Find where the given text appears and provide that cell's center as (x, y) coordinate. 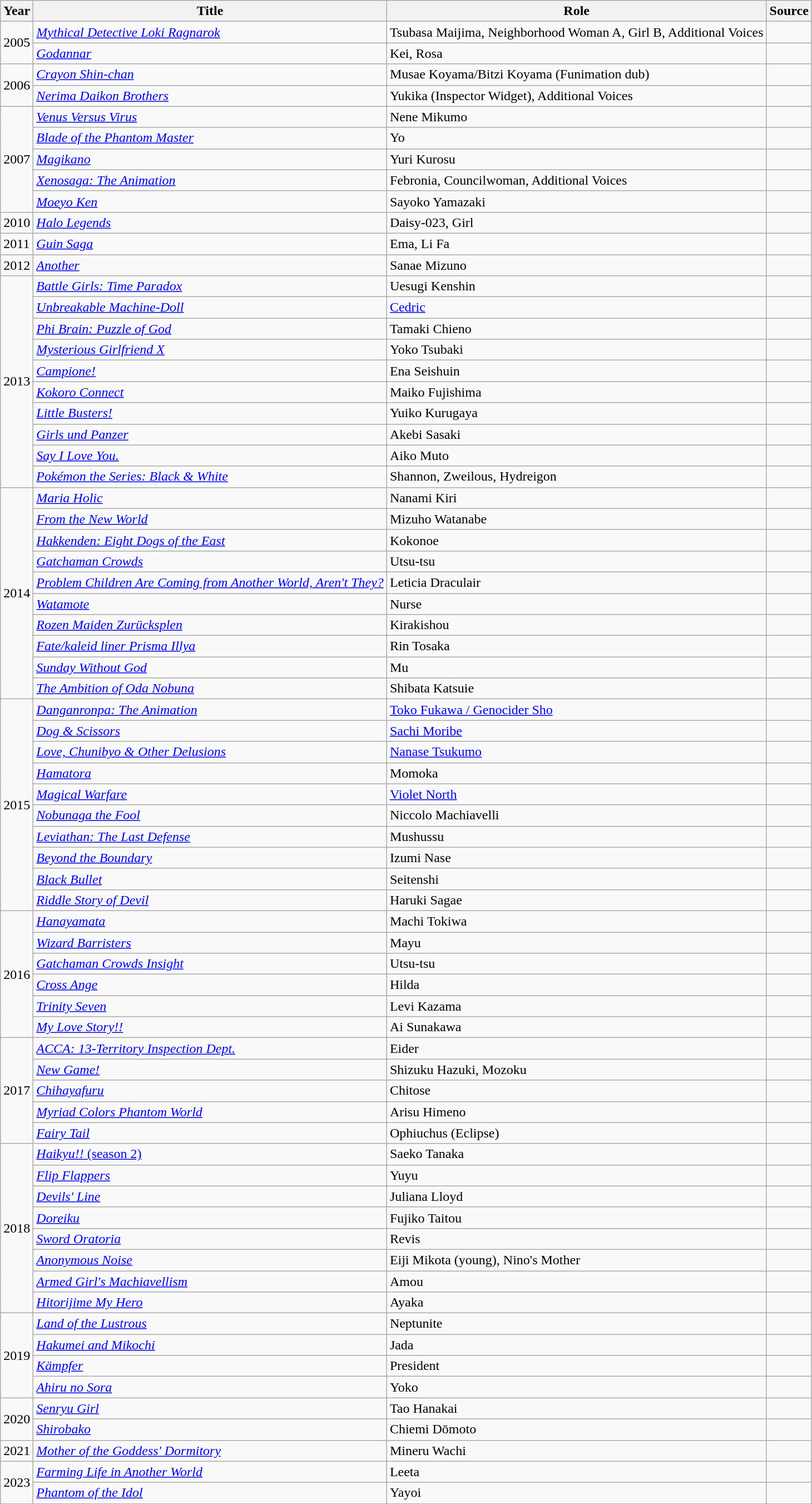
Sword Oratoria (210, 1239)
Xenosaga: The Animation (210, 180)
Ayaka (576, 1303)
Nerima Daikon Brothers (210, 96)
Sachi Moribe (576, 731)
Ena Seishuin (576, 371)
2013 (17, 382)
2023 (17, 1482)
Leeta (576, 1472)
Rin Tosaka (576, 646)
Love, Chunibyo & Other Delusions (210, 752)
Leviathan: The Last Defense (210, 837)
Yo (576, 138)
Levi Kazama (576, 1006)
Mother of the Goddess' Dormitory (210, 1451)
Neptunite (576, 1324)
ACCA: 13-Territory Inspection Dept. (210, 1048)
Maria Holic (210, 498)
Girls und Panzer (210, 434)
Juliana Lloyd (576, 1196)
Tsubasa Maijima, Neighborhood Woman A, Girl B, Additional Voices (576, 32)
2011 (17, 244)
Sunday Without God (210, 667)
Violet North (576, 794)
Blade of the Phantom Master (210, 138)
Watamote (210, 603)
Kokoro Connect (210, 392)
Godannar (210, 53)
Jada (576, 1345)
Venus Versus Virus (210, 117)
Source (789, 11)
Toko Fukawa / Genocider Sho (576, 710)
2019 (17, 1355)
Kei, Rosa (576, 53)
Moeyo Ken (210, 201)
Shibata Katsuie (576, 689)
Febronia, Councilwoman, Additional Voices (576, 180)
Haikyu!! (season 2) (210, 1154)
Arisu Himeno (576, 1112)
2020 (17, 1419)
Uesugi Kenshin (576, 286)
Daisy-023, Girl (576, 222)
2021 (17, 1451)
Nobunaga the Fool (210, 815)
2012 (17, 265)
2015 (17, 805)
Shannon, Zweilous, Hydreigon (576, 477)
Title (210, 11)
Guin Saga (210, 244)
Chihayafuru (210, 1091)
Farming Life in Another World (210, 1472)
Nanami Kiri (576, 498)
Pokémon the Series: Black & White (210, 477)
Tao Hanakai (576, 1408)
Aiko Muto (576, 456)
Nene Mikumo (576, 117)
2007 (17, 159)
Mythical Detective Loki Ragnarok (210, 32)
Myriad Colors Phantom World (210, 1112)
Ahiru no Sora (210, 1387)
Trinity Seven (210, 1006)
2010 (17, 222)
Land of the Lustrous (210, 1324)
Musae Koyama/Bitzi Koyama (Funimation dub) (576, 75)
Fairy Tail (210, 1133)
Nurse (576, 603)
Phantom of the Idol (210, 1493)
Seitenshi (576, 879)
Haruki Sagae (576, 900)
2014 (17, 593)
2017 (17, 1091)
Saeko Tanaka (576, 1154)
Hakkenden: Eight Dogs of the East (210, 540)
Magical Warfare (210, 794)
Chiemi Dōmoto (576, 1429)
Hamatora (210, 773)
Ai Sunakawa (576, 1027)
Kokonoe (576, 540)
Kämpfer (210, 1366)
Cedric (576, 308)
Yuiko Kurugaya (576, 413)
Revis (576, 1239)
Magikano (210, 159)
Mushussu (576, 837)
Ema, Li Fa (576, 244)
Wizard Barristers (210, 943)
Senryu Girl (210, 1408)
Eiji Mikota (young), Nino's Mother (576, 1260)
2006 (17, 85)
Niccolo Machiavelli (576, 815)
Battle Girls: Time Paradox (210, 286)
2016 (17, 974)
Yoko (576, 1387)
Crayon Shin-chan (210, 75)
Beyond the Boundary (210, 858)
Sanae Mizuno (576, 265)
Mysterious Girlfriend X (210, 350)
Mizuho Watanabe (576, 519)
Shizuku Hazuki, Mozoku (576, 1070)
Riddle Story of Devil (210, 900)
Role (576, 11)
Unbreakable Machine-Doll (210, 308)
Shirobako (210, 1429)
Dog & Scissors (210, 731)
Cross Ange (210, 985)
Machi Tokiwa (576, 921)
Hilda (576, 985)
Gatchaman Crowds (210, 561)
Phi Brain: Puzzle of God (210, 329)
Yukika (Inspector Widget), Additional Voices (576, 96)
Armed Girl's Machiavellism (210, 1281)
Ophiuchus (Eclipse) (576, 1133)
Little Busters! (210, 413)
Doreiku (210, 1218)
Tamaki Chieno (576, 329)
Halo Legends (210, 222)
Rozen Maiden Zurücksplen (210, 625)
Momoka (576, 773)
My Love Story!! (210, 1027)
Mu (576, 667)
Hakumei and Mikochi (210, 1345)
Danganronpa: The Animation (210, 710)
Mayu (576, 943)
Yuri Kurosu (576, 159)
Sayoko Yamazaki (576, 201)
Amou (576, 1281)
Yoko Tsubaki (576, 350)
President (576, 1366)
Another (210, 265)
Maiko Fujishima (576, 392)
Anonymous Noise (210, 1260)
New Game! (210, 1070)
Fate/kaleid liner Prisma Illya (210, 646)
Yuyu (576, 1175)
Year (17, 11)
Hitorijime My Hero (210, 1303)
Akebi Sasaki (576, 434)
Black Bullet (210, 879)
Campione! (210, 371)
Leticia Draculair (576, 582)
Say I Love You. (210, 456)
Chitose (576, 1091)
Mineru Wachi (576, 1451)
2005 (17, 43)
Hanayamata (210, 921)
Eider (576, 1048)
Devils' Line (210, 1196)
Gatchaman Crowds Insight (210, 964)
Izumi Nase (576, 858)
Kirakishou (576, 625)
2018 (17, 1228)
Nanase Tsukumo (576, 752)
From the New World (210, 519)
Flip Flappers (210, 1175)
Fujiko Taitou (576, 1218)
The Ambition of Oda Nobuna (210, 689)
Yayoi (576, 1493)
Problem Children Are Coming from Another World, Aren't They? (210, 582)
